Identify which cell holds the provided text, then report its [X, Y] central coordinate. 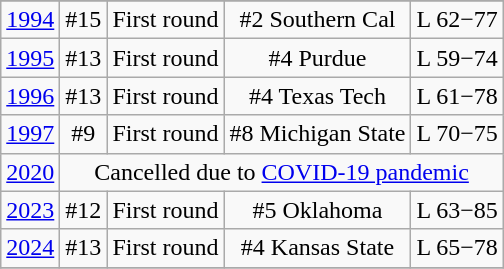
L 61−78 [457, 96]
#8 Michigan State [318, 134]
2024 [30, 248]
L 70−75 [457, 134]
L 59−74 [457, 58]
#12 [84, 210]
Cancelled due to COVID-19 pandemic [282, 172]
L 65−78 [457, 248]
#4 Kansas State [318, 248]
#2 Southern Cal [318, 20]
2020 [30, 172]
1994 [30, 20]
#5 Oklahoma [318, 210]
2023 [30, 210]
#4 Purdue [318, 58]
1996 [30, 96]
L 62−77 [457, 20]
L 63−85 [457, 210]
#9 [84, 134]
1995 [30, 58]
#4 Texas Tech [318, 96]
#15 [84, 20]
1997 [30, 134]
